Capture the cell that displays the provided text and extract its [x, y] central coordinate. 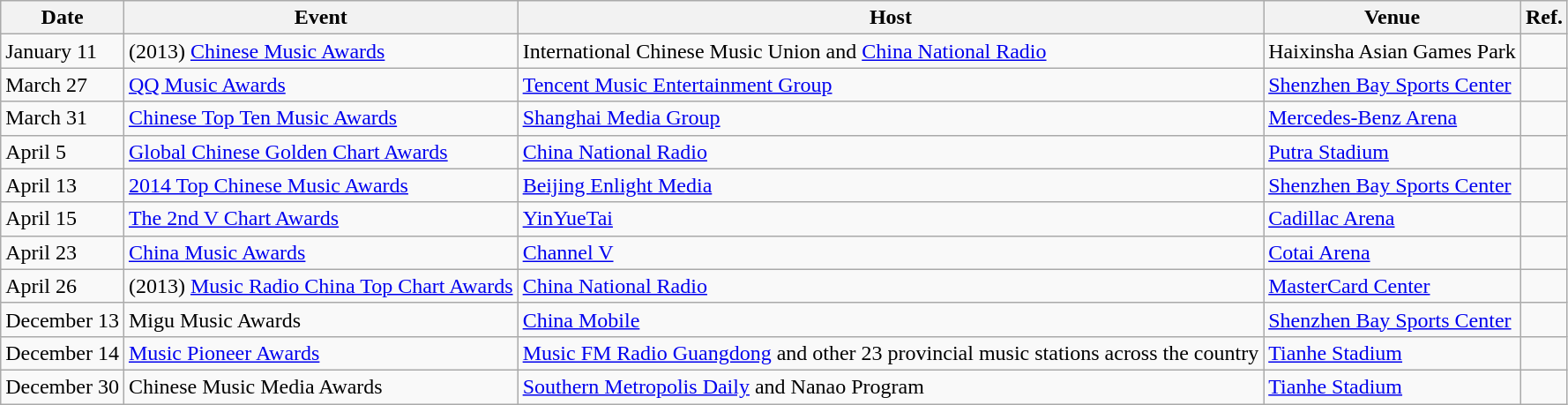
Venue [1393, 18]
Cotai Arena [1393, 252]
December 14 [63, 353]
International Chinese Music Union and China National Radio [891, 51]
Channel V [891, 252]
April 5 [63, 152]
January 11 [63, 51]
Chinese Top Ten Music Awards [321, 118]
March 27 [63, 85]
Event [321, 18]
March 31 [63, 118]
April 26 [63, 286]
China Music Awards [321, 252]
Cadillac Arena [1393, 219]
Southern Metropolis Daily and Nanao Program [891, 386]
Shanghai Media Group [891, 118]
Music FM Radio Guangdong and other 23 provincial music stations across the country [891, 353]
Chinese Music Media Awards [321, 386]
China Mobile [891, 319]
Beijing Enlight Media [891, 185]
April 13 [63, 185]
QQ Music Awards [321, 85]
Tencent Music Entertainment Group [891, 85]
December 30 [63, 386]
Global Chinese Golden Chart Awards [321, 152]
Mercedes-Benz Arena [1393, 118]
MasterCard Center [1393, 286]
Putra Stadium [1393, 152]
YinYueTai [891, 219]
Music Pioneer Awards [321, 353]
(2013) Music Radio China Top Chart Awards [321, 286]
December 13 [63, 319]
(2013) Chinese Music Awards [321, 51]
2014 Top Chinese Music Awards [321, 185]
Date [63, 18]
Host [891, 18]
Ref. [1543, 18]
Haixinsha Asian Games Park [1393, 51]
April 23 [63, 252]
The 2nd V Chart Awards [321, 219]
April 15 [63, 219]
Migu Music Awards [321, 319]
